Return [X, Y] of the center of cell containing provided text 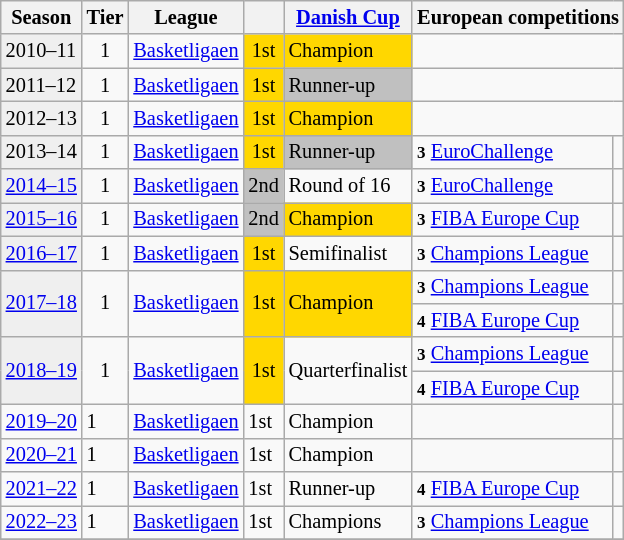
2013–14 [42, 152]
2012–13 [42, 118]
2020–21 [42, 455]
2010–11 [42, 51]
2014–15 [42, 186]
Season [42, 17]
Round of 16 [348, 186]
2015–16 [42, 219]
Semifinalist [348, 253]
2018–19 [42, 370]
2016–17 [42, 253]
Tier [106, 17]
2011–12 [42, 85]
3 FIBA Europe Cup [512, 219]
Quarterfinalist [348, 370]
European competitions [518, 17]
League [186, 17]
Danish Cup [348, 17]
2022–23 [42, 522]
2019–20 [42, 421]
2017–18 [42, 304]
2021–22 [42, 489]
Champions [348, 522]
